Search for the cell housing the specified text and yield its [x, y] center coordinate. 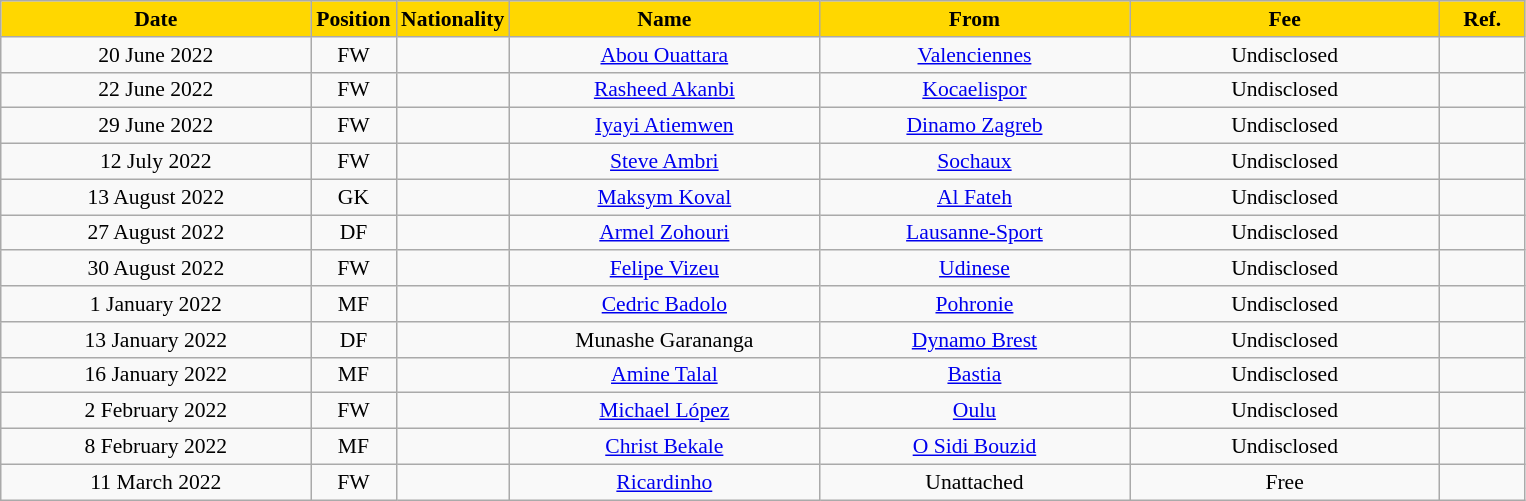
Lausanne-Sport [974, 233]
Amine Talal [664, 375]
Valenciennes [974, 55]
13 January 2022 [156, 340]
Ricardinho [664, 482]
Free [1285, 482]
Date [156, 19]
Armel Zohouri [664, 233]
13 August 2022 [156, 197]
22 June 2022 [156, 90]
Ref. [1482, 19]
GK [354, 197]
16 January 2022 [156, 375]
Iyayi Atiemwen [664, 126]
Dinamo Zagreb [974, 126]
8 February 2022 [156, 447]
27 August 2022 [156, 233]
30 August 2022 [156, 269]
Felipe Vizeu [664, 269]
Al Fateh [974, 197]
Dynamo Brest [974, 340]
From [974, 19]
Position [354, 19]
Fee [1285, 19]
Name [664, 19]
29 June 2022 [156, 126]
Kocaelispor [974, 90]
Bastia [974, 375]
O Sidi Bouzid [974, 447]
11 March 2022 [156, 482]
Abou Ouattara [664, 55]
Michael López [664, 411]
Christ Bekale [664, 447]
Sochaux [974, 162]
Oulu [974, 411]
Munashe Garananga [664, 340]
20 June 2022 [156, 55]
2 February 2022 [156, 411]
Udinese [974, 269]
1 January 2022 [156, 304]
12 July 2022 [156, 162]
Maksym Koval [664, 197]
Pohronie [974, 304]
Unattached [974, 482]
Cedric Badolo [664, 304]
Steve Ambri [664, 162]
Rasheed Akanbi [664, 90]
Nationality [452, 19]
